Search for the cell housing the specified text and yield its [X, Y] center coordinate. 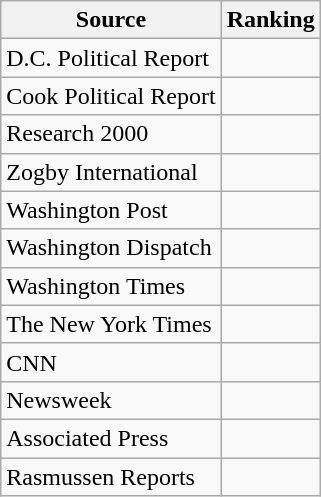
Washington Times [111, 286]
Zogby International [111, 172]
CNN [111, 362]
Research 2000 [111, 134]
Source [111, 20]
Newsweek [111, 400]
Rasmussen Reports [111, 477]
D.C. Political Report [111, 58]
The New York Times [111, 324]
Cook Political Report [111, 96]
Ranking [270, 20]
Washington Dispatch [111, 248]
Associated Press [111, 438]
Washington Post [111, 210]
